Extract the (X, Y) coordinate from the center of the cell holding the provided text.  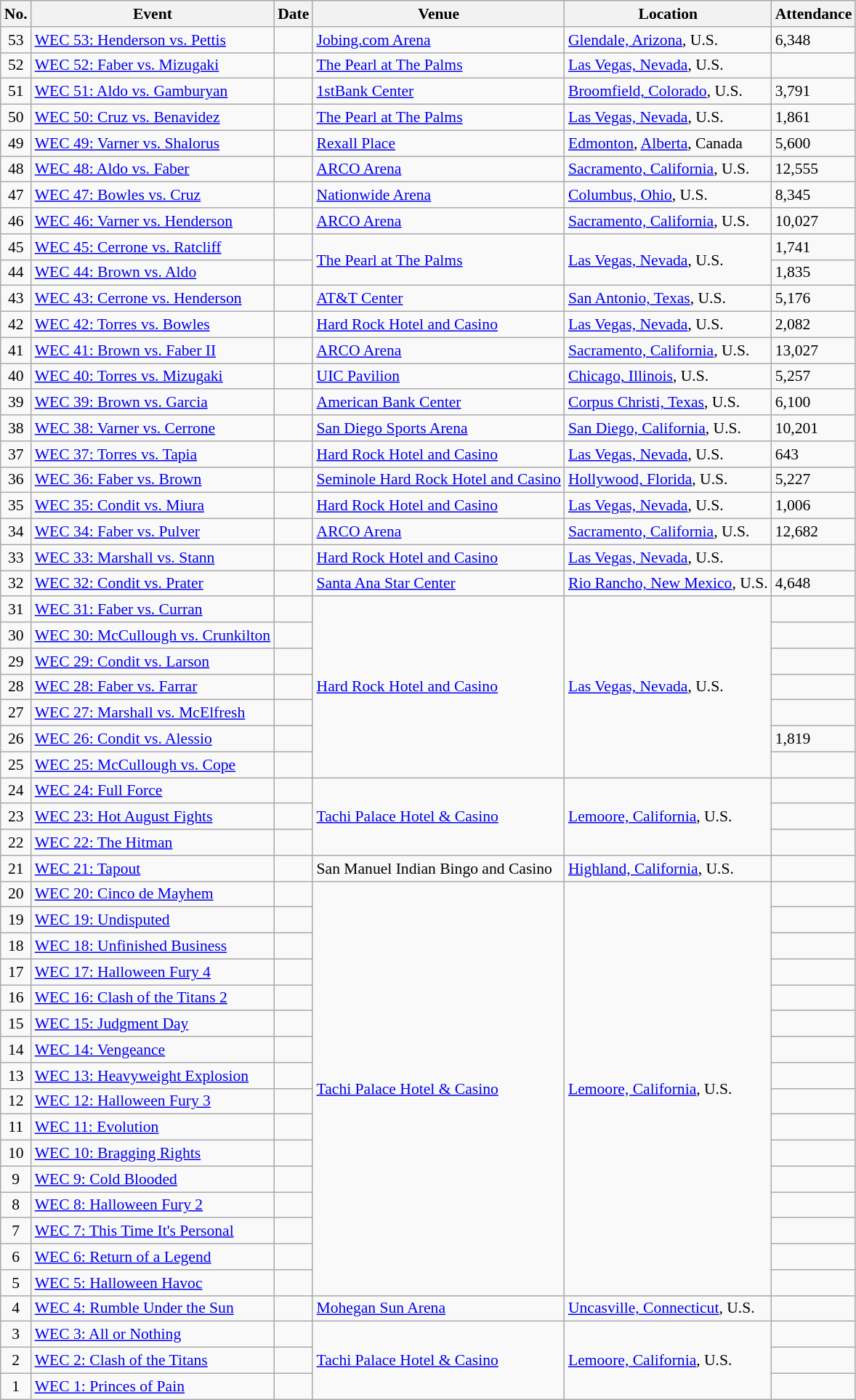
WEC 31: Faber vs. Curran (153, 610)
WEC 2: Clash of the Titans (153, 1361)
Rexall Place (438, 143)
WEC 30: McCullough vs. Crunkilton (153, 635)
Broomfield, Colorado, U.S. (669, 92)
WEC 33: Marshall vs. Stann (153, 558)
31 (16, 610)
WEC 41: Brown vs. Faber II (153, 350)
WEC 48: Aldo vs. Faber (153, 169)
UIC Pavilion (438, 377)
WEC 51: Aldo vs. Gamburyan (153, 92)
42 (16, 325)
WEC 25: McCullough vs. Cope (153, 765)
Hollywood, Florida, U.S. (669, 480)
49 (16, 143)
WEC 35: Condit vs. Miura (153, 506)
WEC 22: The Hitman (153, 842)
13,027 (814, 350)
WEC 27: Marshall vs. McElfresh (153, 713)
WEC 1: Princes of Pain (153, 1386)
35 (16, 506)
44 (16, 273)
5 (16, 1283)
Jobing.com Arena (438, 40)
1,819 (814, 739)
WEC 20: Cinco de Mayhem (153, 894)
Uncasville, Connecticut, U.S. (669, 1308)
43 (16, 299)
WEC 34: Faber vs. Pulver (153, 532)
WEC 36: Faber vs. Brown (153, 480)
WEC 18: Unfinished Business (153, 946)
45 (16, 247)
15 (16, 1024)
643 (814, 454)
40 (16, 377)
WEC 50: Cruz vs. Benavidez (153, 118)
WEC 46: Varner vs. Henderson (153, 221)
5,176 (814, 299)
37 (16, 454)
WEC 16: Clash of the Titans 2 (153, 998)
13 (16, 1076)
8 (16, 1205)
5,600 (814, 143)
28 (16, 687)
Nationwide Arena (438, 196)
10,027 (814, 221)
Rio Rancho, New Mexico, U.S. (669, 584)
10,201 (814, 428)
53 (16, 40)
WEC 43: Cerrone vs. Henderson (153, 299)
8,345 (814, 196)
4 (16, 1308)
6,348 (814, 40)
7 (16, 1231)
47 (16, 196)
WEC 8: Halloween Fury 2 (153, 1205)
10 (16, 1154)
WEC 44: Brown vs. Aldo (153, 273)
29 (16, 661)
WEC 38: Varner vs. Cerrone (153, 428)
9 (16, 1179)
Seminole Hard Rock Hotel and Casino (438, 480)
WEC 42: Torres vs. Bowles (153, 325)
26 (16, 739)
WEC 5: Halloween Havoc (153, 1283)
17 (16, 972)
19 (16, 920)
No. (16, 14)
WEC 15: Judgment Day (153, 1024)
WEC 7: This Time It's Personal (153, 1231)
WEC 19: Undisputed (153, 920)
San Diego, California, U.S. (669, 428)
39 (16, 403)
Edmonton, Alberta, Canada (669, 143)
Highland, California, U.S. (669, 869)
AT&T Center (438, 299)
Chicago, Illinois, U.S. (669, 377)
WEC 13: Heavyweight Explosion (153, 1076)
12 (16, 1101)
23 (16, 817)
38 (16, 428)
San Manuel Indian Bingo and Casino (438, 869)
1,006 (814, 506)
WEC 40: Torres vs. Mizugaki (153, 377)
6,100 (814, 403)
11 (16, 1127)
34 (16, 532)
San Diego Sports Arena (438, 428)
25 (16, 765)
32 (16, 584)
WEC 32: Condit vs. Prater (153, 584)
Glendale, Arizona, U.S. (669, 40)
WEC 4: Rumble Under the Sun (153, 1308)
5,257 (814, 377)
Location (669, 14)
WEC 11: Evolution (153, 1127)
33 (16, 558)
American Bank Center (438, 403)
WEC 49: Varner vs. Shalorus (153, 143)
12,555 (814, 169)
1 (16, 1386)
24 (16, 791)
Columbus, Ohio, U.S. (669, 196)
6 (16, 1257)
WEC 14: Vengeance (153, 1050)
Venue (438, 14)
WEC 52: Faber vs. Mizugaki (153, 65)
50 (16, 118)
51 (16, 92)
Mohegan Sun Arena (438, 1308)
WEC 3: All or Nothing (153, 1335)
52 (16, 65)
WEC 53: Henderson vs. Pettis (153, 40)
WEC 39: Brown vs. Garcia (153, 403)
WEC 45: Cerrone vs. Ratcliff (153, 247)
2 (16, 1361)
12,682 (814, 532)
5,227 (814, 480)
3 (16, 1335)
20 (16, 894)
Date (294, 14)
Santa Ana Star Center (438, 584)
WEC 6: Return of a Legend (153, 1257)
18 (16, 946)
36 (16, 480)
WEC 29: Condit vs. Larson (153, 661)
21 (16, 869)
1stBank Center (438, 92)
1,861 (814, 118)
Attendance (814, 14)
30 (16, 635)
Corpus Christi, Texas, U.S. (669, 403)
1,835 (814, 273)
27 (16, 713)
22 (16, 842)
48 (16, 169)
WEC 24: Full Force (153, 791)
WEC 12: Halloween Fury 3 (153, 1101)
4,648 (814, 584)
16 (16, 998)
3,791 (814, 92)
WEC 37: Torres vs. Tapia (153, 454)
46 (16, 221)
14 (16, 1050)
WEC 26: Condit vs. Alessio (153, 739)
WEC 17: Halloween Fury 4 (153, 972)
WEC 9: Cold Blooded (153, 1179)
WEC 28: Faber vs. Farrar (153, 687)
WEC 21: Tapout (153, 869)
WEC 47: Bowles vs. Cruz (153, 196)
WEC 23: Hot August Fights (153, 817)
Event (153, 14)
2,082 (814, 325)
San Antonio, Texas, U.S. (669, 299)
41 (16, 350)
WEC 10: Bragging Rights (153, 1154)
1,741 (814, 247)
